For the text-containing cell, return its midpoint in [x, y] coordinate format. 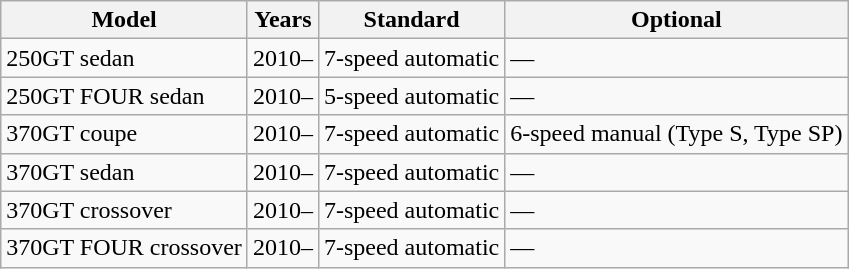
Optional [676, 20]
370GT coupe [124, 134]
Model [124, 20]
370GT sedan [124, 172]
Standard [411, 20]
370GT FOUR crossover [124, 248]
5-speed automatic [411, 96]
6-speed manual (Type S, Type SP) [676, 134]
Years [282, 20]
370GT crossover [124, 210]
250GT FOUR sedan [124, 96]
250GT sedan [124, 58]
